Extract the [x, y] coordinate from the center of the cell holding the provided text.  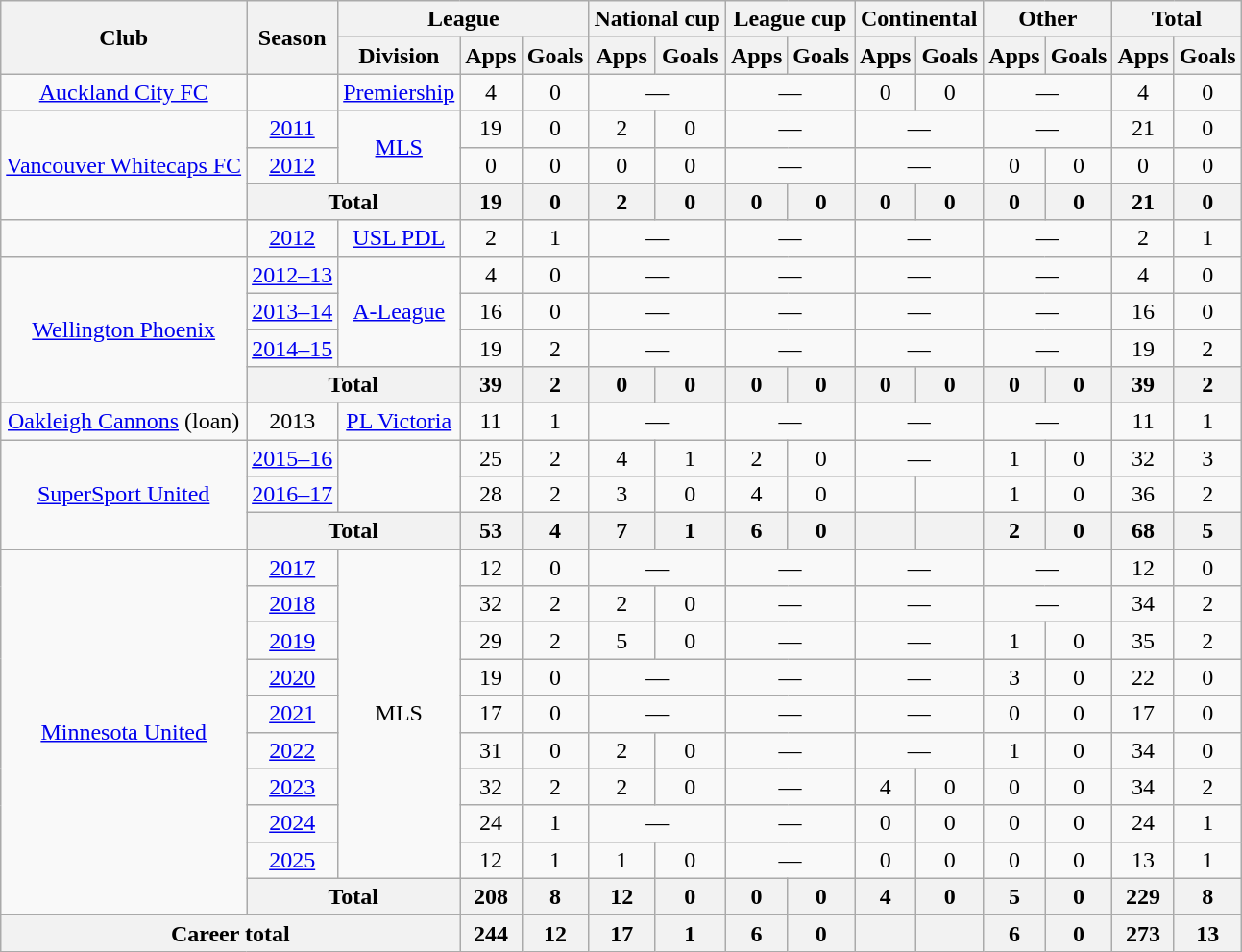
SuperSport United [124, 495]
2015–16 [292, 458]
22 [1143, 677]
League [463, 19]
League cup [790, 19]
Oakleigh Cannons (loan) [124, 421]
2022 [292, 750]
Season [292, 37]
2020 [292, 677]
Minnesota United [124, 732]
2021 [292, 714]
2023 [292, 787]
208 [491, 896]
29 [491, 641]
Vancouver Whitecaps FC [124, 165]
2019 [292, 641]
25 [491, 458]
28 [491, 495]
2017 [292, 568]
36 [1143, 495]
2016–17 [292, 495]
31 [491, 750]
USL PDL [400, 238]
Club [124, 37]
Continental [919, 19]
Auckland City FC [124, 92]
Division [400, 56]
229 [1143, 896]
2018 [292, 604]
2013–14 [292, 311]
244 [491, 933]
Other [1048, 19]
2025 [292, 860]
68 [1143, 531]
PL Victoria [400, 421]
7 [621, 531]
Wellington Phoenix [124, 330]
2024 [292, 823]
A-League [400, 311]
2011 [292, 129]
Premiership [400, 92]
2013 [292, 421]
2014–15 [292, 348]
Career total [231, 933]
53 [491, 531]
2012–13 [292, 275]
National cup [657, 19]
35 [1143, 641]
273 [1143, 933]
